Return the (x, y) coordinate for the center point of the cell that contains the specified text.  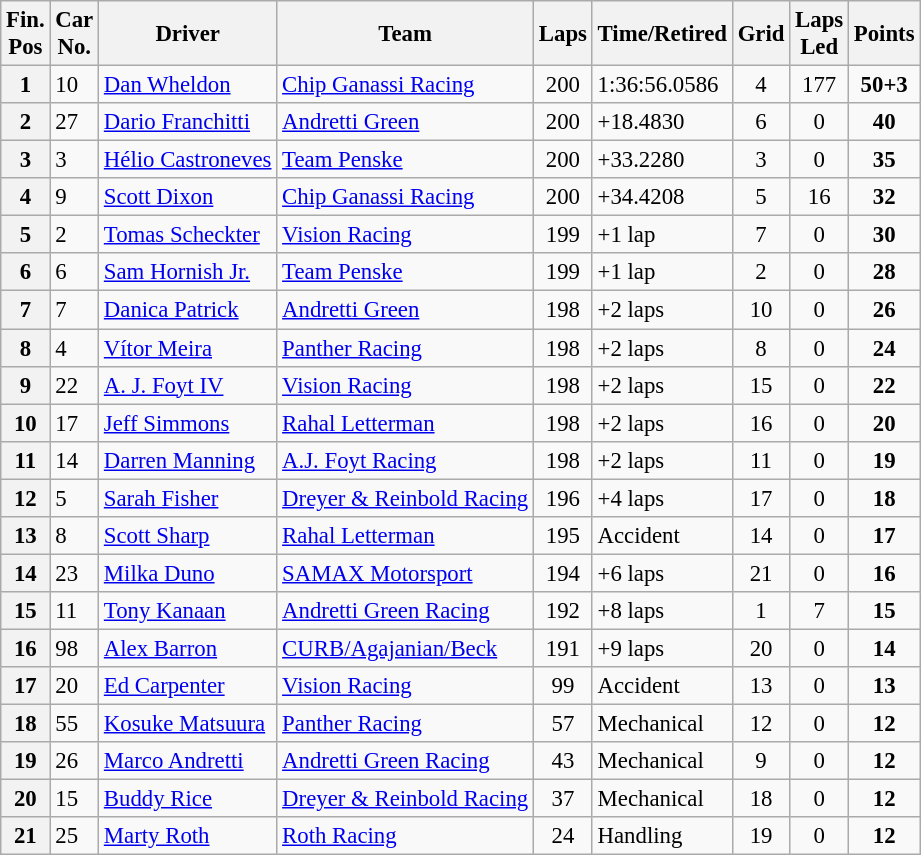
28 (884, 273)
Vítor Meira (188, 348)
Dario Franchitti (188, 122)
+18.4830 (662, 122)
Darren Manning (188, 460)
40 (884, 122)
Team (406, 34)
55 (74, 724)
50+3 (884, 85)
Hélio Castroneves (188, 160)
Sam Hornish Jr. (188, 273)
1:36:56.0586 (662, 85)
Driver (188, 34)
57 (564, 724)
Marco Andretti (188, 761)
+33.2280 (662, 160)
35 (884, 160)
192 (564, 611)
Points (884, 34)
43 (564, 761)
Tony Kanaan (188, 611)
25 (74, 836)
+8 laps (662, 611)
Dan Wheldon (188, 85)
Marty Roth (188, 836)
SAMAX Motorsport (406, 573)
Sarah Fisher (188, 498)
Scott Sharp (188, 536)
Laps (564, 34)
30 (884, 235)
27 (74, 122)
196 (564, 498)
+34.4208 (662, 197)
23 (74, 573)
Milka Duno (188, 573)
Time/Retired (662, 34)
Ed Carpenter (188, 686)
LapsLed (820, 34)
Tomas Scheckter (188, 235)
Jeff Simmons (188, 423)
+9 laps (662, 648)
32 (884, 197)
+6 laps (662, 573)
Danica Patrick (188, 310)
A.J. Foyt Racing (406, 460)
Grid (760, 34)
37 (564, 799)
99 (564, 686)
Alex Barron (188, 648)
A. J. Foyt IV (188, 385)
191 (564, 648)
177 (820, 85)
Buddy Rice (188, 799)
Scott Dixon (188, 197)
98 (74, 648)
Handling (662, 836)
CarNo. (74, 34)
CURB/Agajanian/Beck (406, 648)
+4 laps (662, 498)
Roth Racing (406, 836)
Kosuke Matsuura (188, 724)
195 (564, 536)
194 (564, 573)
Fin.Pos (26, 34)
